Determine the (X, Y) coordinate at the center of the cell enclosing the given text.  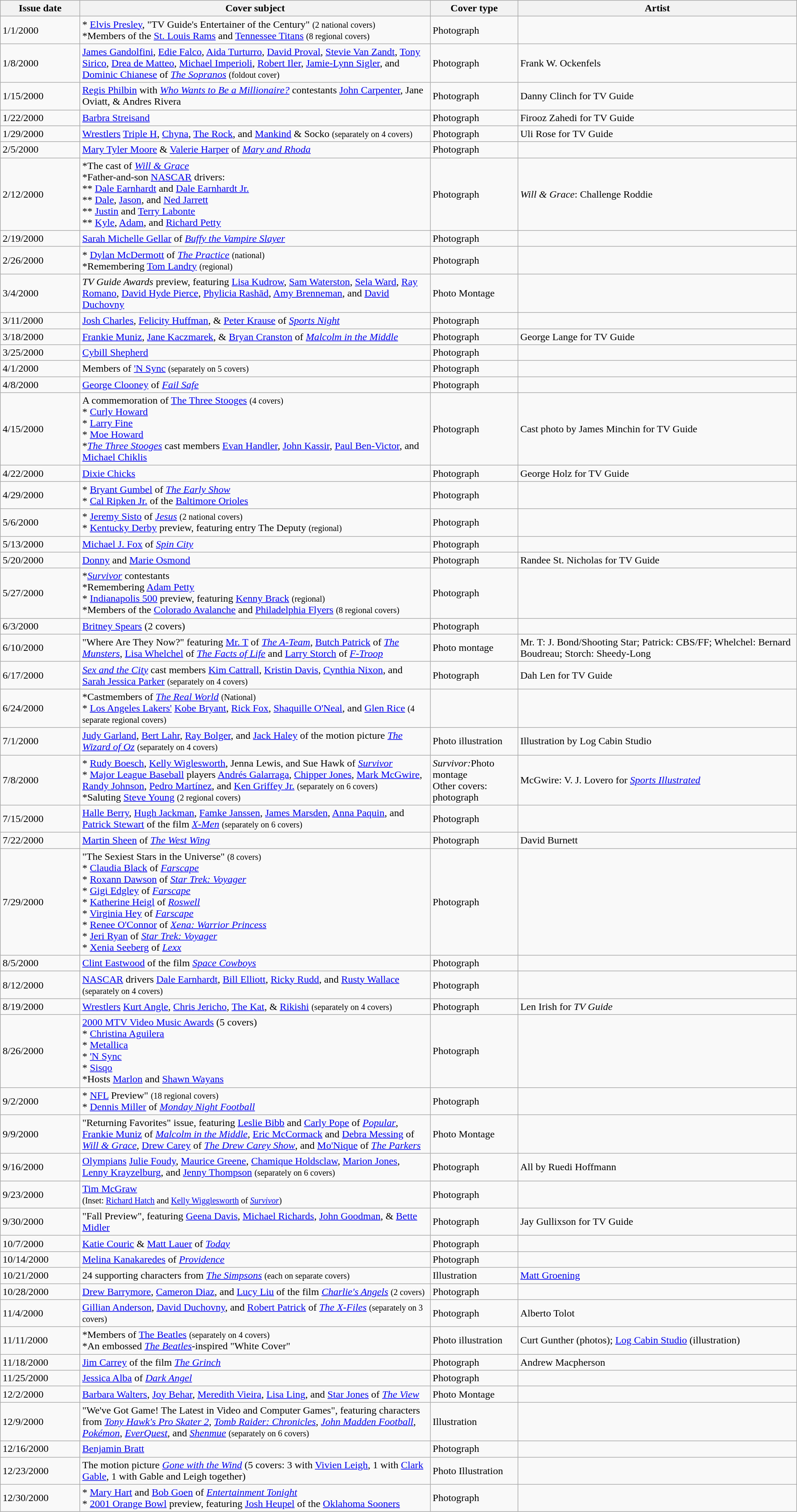
Gillian Anderson, David Duchovny, and Robert Patrick of The X-Files (separately on 3 covers) (255, 1314)
3/11/2000 (40, 320)
*Members of The Beatles (separately on 4 covers)*An embossed The Beatles-inspired "White Cover" (255, 1340)
7/1/2000 (40, 741)
1/8/2000 (40, 63)
12/2/2000 (40, 1394)
Dah Len for TV Guide (657, 675)
10/21/2000 (40, 1275)
3/25/2000 (40, 353)
5/20/2000 (40, 560)
8/26/2000 (40, 1051)
Jessica Alba of Dark Angel (255, 1378)
* Jeremy Sisto of Jesus (2 national covers)* Kentucky Derby preview, featuring entry The Deputy (regional) (255, 522)
* Dylan McDermott of The Practice (national)*Remembering Tom Landry (regional) (255, 260)
Britney Spears (2 covers) (255, 626)
Sarah Michelle Gellar of Buffy the Vampire Slayer (255, 238)
Members of 'N Sync (separately on 5 covers) (255, 369)
11/25/2000 (40, 1378)
Michael J. Fox of Spin City (255, 544)
Cover type (474, 8)
Barbara Walters, Joy Behar, Meredith Vieira, Lisa Ling, and Star Jones of The View (255, 1394)
* Bryant Gumbel of The Early Show* Cal Ripken Jr. of the Baltimore Orioles (255, 495)
Mary Tyler Moore & Valerie Harper of Mary and Rhoda (255, 150)
Mr. T: J. Bond/Shooting Star; Patrick: CBS/FF; Whelchel: Bernard Boudreau; Storch: Sheedy-Long (657, 648)
11/18/2000 (40, 1362)
George Holz for TV Guide (657, 473)
2/12/2000 (40, 194)
NASCAR drivers Dale Earnhardt, Bill Elliott, Ricky Rudd, and Rusty Wallace (separately on 4 covers) (255, 985)
Barbra Streisand (255, 118)
8/19/2000 (40, 1007)
Katie Couric & Matt Lauer of Today (255, 1243)
4/8/2000 (40, 385)
Tim McGraw(Inset: Richard Hatch and Kelly Wigglesworth of Survivor) (255, 1194)
12/30/2000 (40, 1498)
8/5/2000 (40, 963)
10/28/2000 (40, 1291)
1/22/2000 (40, 118)
Alberto Tolot (657, 1314)
12/9/2000 (40, 1422)
George Lange for TV Guide (657, 337)
9/9/2000 (40, 1134)
Artist (657, 8)
Benjamin Bratt (255, 1449)
5/6/2000 (40, 522)
Donny and Marie Osmond (255, 560)
4/1/2000 (40, 369)
11/4/2000 (40, 1314)
Survivor:Photo montageOther covers: photograph (474, 780)
Will & Grace: Challenge Roddie (657, 194)
Josh Charles, Felicity Huffman, & Peter Krause of Sports Night (255, 320)
Judy Garland, Bert Lahr, Ray Bolger, and Jack Haley of the motion picture The Wizard of Oz (separately on 4 covers) (255, 741)
4/29/2000 (40, 495)
9/16/2000 (40, 1167)
*Castmembers of The Real World (National)* Los Angeles Lakers' Kobe Bryant, Rick Fox, Shaquille O'Neal, and Glen Rice (4 separate regional covers) (255, 708)
9/2/2000 (40, 1101)
Regis Philbin with Who Wants to Be a Millionaire? contestants John Carpenter, Jane Oviatt, & Andres Rivera (255, 96)
11/11/2000 (40, 1340)
Frank W. Ockenfels (657, 63)
Curt Gunther (photos); Log Cabin Studio (illustration) (657, 1340)
Jay Gullixson for TV Guide (657, 1222)
Jim Carrey of the film The Grinch (255, 1362)
Firooz Zahedi for TV Guide (657, 118)
George Clooney of Fail Safe (255, 385)
Uli Rose for TV Guide (657, 134)
Cast photo by James Minchin for TV Guide (657, 429)
9/30/2000 (40, 1222)
Matt Groening (657, 1275)
The motion picture Gone with the Wind (5 covers: 3 with Vivien Leigh, 1 with Clark Gable, 1 with Gable and Leigh together) (255, 1471)
2/19/2000 (40, 238)
* Elvis Presley, "TV Guide's Entertainer of the Century" (2 national covers)*Members of the St. Louis Rams and Tennessee Titans (8 regional covers) (255, 30)
Olympians Julie Foudy, Maurice Greene, Chamique Holdsclaw, Marion Jones, Lenny Krayzelburg, and Jenny Thompson (separately on 6 covers) (255, 1167)
7/22/2000 (40, 841)
Dixie Chicks (255, 473)
Photo Illustration (474, 1471)
6/24/2000 (40, 708)
7/29/2000 (40, 902)
6/3/2000 (40, 626)
* Mary Hart and Bob Goen of Entertainment Tonight* 2001 Orange Bowl preview, featuring Josh Heupel of the Oklahoma Sooners (255, 1498)
"Fall Preview", featuring Geena Davis, Michael Richards, John Goodman, & Bette Midler (255, 1222)
3/4/2000 (40, 293)
Frankie Muniz, Jane Kaczmarek, & Bryan Cranston of Malcolm in the Middle (255, 337)
David Burnett (657, 841)
10/7/2000 (40, 1243)
5/13/2000 (40, 544)
Cybill Shepherd (255, 353)
2000 MTV Video Music Awards (5 covers)* Christina Aguilera* Metallica* 'N Sync* Sisqo*Hosts Marlon and Shawn Wayans (255, 1051)
Len Irish for TV Guide (657, 1007)
8/12/2000 (40, 985)
12/16/2000 (40, 1449)
1/29/2000 (40, 134)
1/1/2000 (40, 30)
* NFL Preview" (18 regional covers)* Dennis Miller of Monday Night Football (255, 1101)
Melina Kanakaredes of Providence (255, 1259)
4/15/2000 (40, 429)
6/17/2000 (40, 675)
Wrestlers Triple H, Chyna, The Rock, and Mankind & Socko (separately on 4 covers) (255, 134)
2/26/2000 (40, 260)
7/8/2000 (40, 780)
4/22/2000 (40, 473)
Martin Sheen of The West Wing (255, 841)
5/27/2000 (40, 593)
12/23/2000 (40, 1471)
Andrew Macpherson (657, 1362)
Photo montage (474, 648)
"Where Are They Now?" featuring Mr. T of The A-Team, Butch Patrick of The Munsters, Lisa Whelchel of The Facts of Life and Larry Storch of F-Troop (255, 648)
Sex and the City cast members Kim Cattrall, Kristin Davis, Cynthia Nixon, and Sarah Jessica Parker (separately on 4 covers) (255, 675)
Issue date (40, 8)
3/18/2000 (40, 337)
9/23/2000 (40, 1194)
Clint Eastwood of the film Space Cowboys (255, 963)
10/14/2000 (40, 1259)
Randee St. Nicholas for TV Guide (657, 560)
7/15/2000 (40, 819)
24 supporting characters from The Simpsons (each on separate covers) (255, 1275)
Illustration by Log Cabin Studio (657, 741)
2/5/2000 (40, 150)
6/10/2000 (40, 648)
All by Ruedi Hoffmann (657, 1167)
Halle Berry, Hugh Jackman, Famke Janssen, James Marsden, Anna Paquin, and Patrick Stewart of the film X-Men (separately on 6 covers) (255, 819)
1/15/2000 (40, 96)
McGwire: V. J. Lovero for Sports Illustrated (657, 780)
Drew Barrymore, Cameron Diaz, and Lucy Liu of the film Charlie's Angels (2 covers) (255, 1291)
Wrestlers Kurt Angle, Chris Jericho, The Kat, & Rikishi (separately on 4 covers) (255, 1007)
Cover subject (255, 8)
Danny Clinch for TV Guide (657, 96)
